Extract the [x, y] coordinate from the center of the cell holding the provided text.  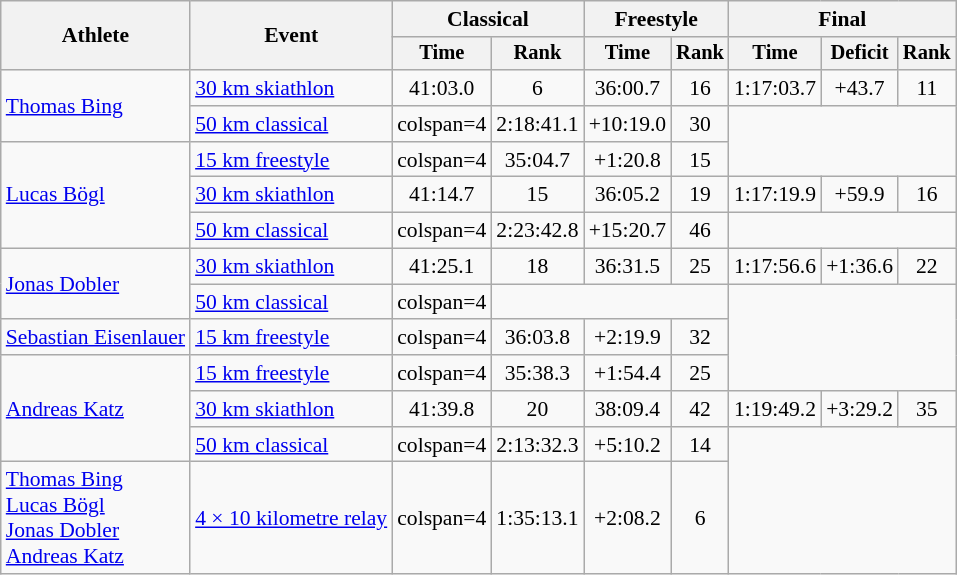
+1:20.8 [628, 160]
Classical [488, 19]
20 [537, 409]
1:17:19.9 [775, 195]
+1:36.6 [860, 267]
Freestyle [656, 19]
1:19:49.2 [775, 409]
14 [700, 445]
Andreas Katz [96, 408]
4 × 10 kilometre relay [291, 518]
1:17:03.7 [775, 88]
22 [927, 267]
36:03.8 [537, 338]
36:00.7 [628, 88]
Athlete [96, 36]
Thomas BingLucas BöglJonas DoblerAndreas Katz [96, 518]
+2:19.9 [628, 338]
41:39.8 [442, 409]
36:05.2 [628, 195]
2:23:42.8 [537, 231]
+15:20.7 [628, 231]
36:31.5 [628, 267]
35:04.7 [537, 160]
+2:08.2 [628, 518]
19 [700, 195]
46 [700, 231]
Deficit [860, 54]
+1:54.4 [628, 373]
42 [700, 409]
1:35:13.1 [537, 518]
35 [927, 409]
Sebastian Eisenlauer [96, 338]
35:38.3 [537, 373]
11 [927, 88]
41:14.7 [442, 195]
2:13:32.3 [537, 445]
Final [842, 19]
+10:19.0 [628, 124]
1:17:56.6 [775, 267]
41:03.0 [442, 88]
+43.7 [860, 88]
Jonas Dobler [96, 284]
2:18:41.1 [537, 124]
Event [291, 36]
+5:10.2 [628, 445]
+3:29.2 [860, 409]
38:09.4 [628, 409]
Thomas Bing [96, 106]
+59.9 [860, 195]
32 [700, 338]
41:25.1 [442, 267]
18 [537, 267]
Lucas Bögl [96, 196]
30 [700, 124]
